Return [X, Y] of the center of cell containing provided text 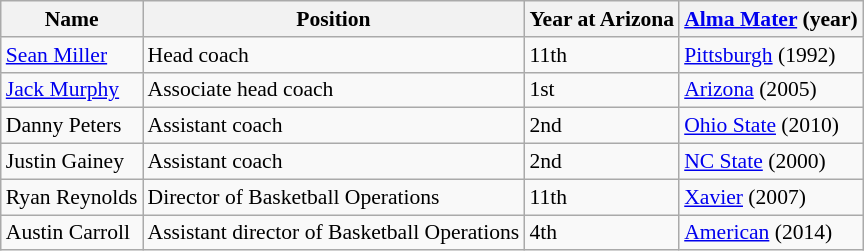
4th [602, 233]
NC State (2000) [771, 162]
Name [72, 19]
Year at Arizona [602, 19]
American (2014) [771, 233]
Austin Carroll [72, 233]
Director of Basketball Operations [334, 197]
Ryan Reynolds [72, 197]
Assistant director of Basketball Operations [334, 233]
Alma Mater (year) [771, 19]
Ohio State (2010) [771, 126]
Arizona (2005) [771, 90]
Head coach [334, 55]
Danny Peters [72, 126]
Jack Murphy [72, 90]
Position [334, 19]
Pittsburgh (1992) [771, 55]
Justin Gainey [72, 162]
Sean Miller [72, 55]
Xavier (2007) [771, 197]
1st [602, 90]
Associate head coach [334, 90]
